For the text-containing cell, return its midpoint in [x, y] coordinate format. 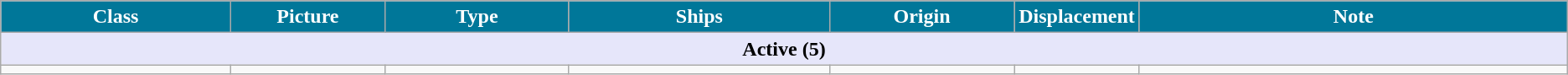
Class [116, 17]
Displacement [1077, 17]
Type [477, 17]
Ships [699, 17]
Origin [921, 17]
Active (5) [784, 49]
Note [1354, 17]
Picture [307, 17]
